Detect which cell encompasses the target text, then output its [X, Y] center coordinate. 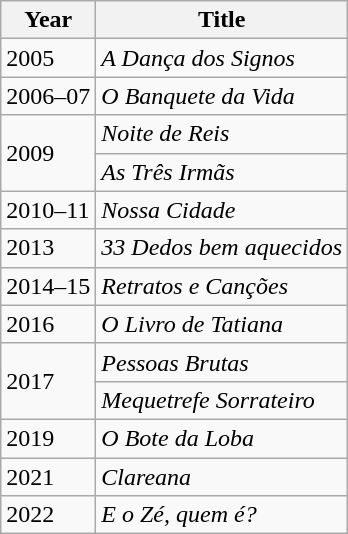
Mequetrefe Sorrateiro [222, 400]
E o Zé, quem é? [222, 515]
2022 [48, 515]
O Bote da Loba [222, 438]
2017 [48, 381]
2016 [48, 324]
A Dança dos Signos [222, 58]
2021 [48, 477]
2019 [48, 438]
2013 [48, 248]
Title [222, 20]
2014–15 [48, 286]
2005 [48, 58]
2010–11 [48, 210]
Nossa Cidade [222, 210]
O Banquete da Vida [222, 96]
Clareana [222, 477]
Retratos e Canções [222, 286]
2006–07 [48, 96]
2009 [48, 153]
Pessoas Brutas [222, 362]
As Três Irmãs [222, 172]
Year [48, 20]
O Livro de Tatiana [222, 324]
33 Dedos bem aquecidos [222, 248]
Noite de Reis [222, 134]
